Scan for the cell matching the given text and deliver its (x, y) coordinate at center. 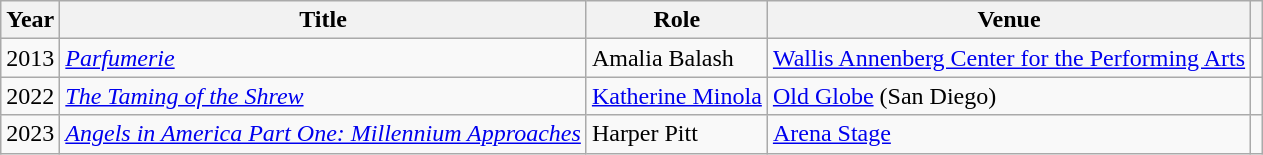
Title (324, 20)
Parfumerie (324, 58)
Venue (1008, 20)
Role (676, 20)
Year (30, 20)
Old Globe (San Diego) (1008, 96)
Angels in America Part One: Millennium Approaches (324, 134)
Amalia Balash (676, 58)
Arena Stage (1008, 134)
Katherine Minola (676, 96)
2023 (30, 134)
2013 (30, 58)
2022 (30, 96)
Harper Pitt (676, 134)
The Taming of the Shrew (324, 96)
Wallis Annenberg Center for the Performing Arts (1008, 58)
